Provide the (X, Y) coordinate of the cell's center where the given text is located.  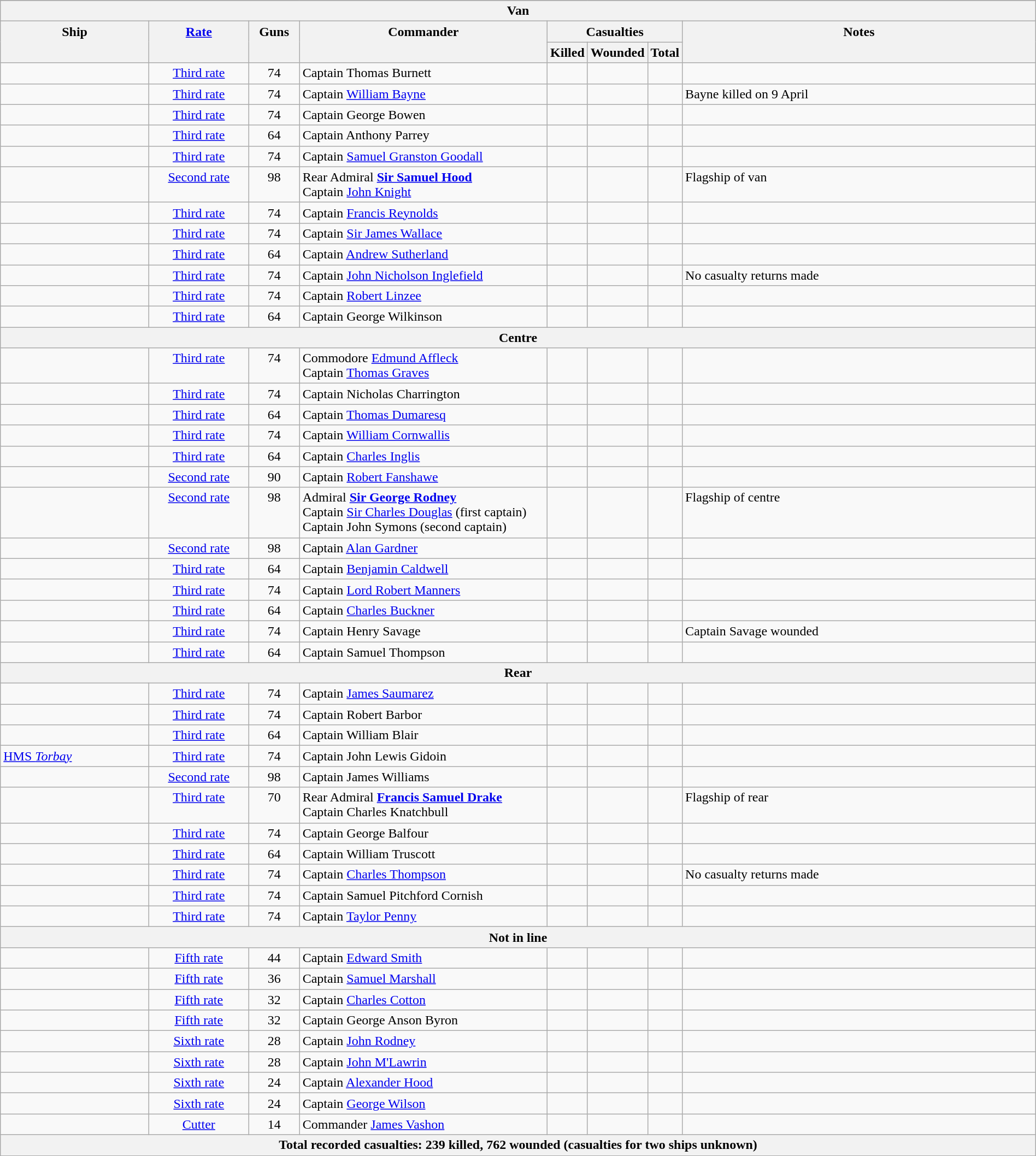
Captain Charles Buckner (423, 610)
Flagship of rear (859, 805)
Captain Robert Linzee (423, 296)
Commander (423, 42)
Captain Andrew Sutherland (423, 254)
Captain William Cornwallis (423, 435)
Centre (518, 338)
90 (274, 477)
Captain Sir James Wallace (423, 233)
Captain Alan Gardner (423, 548)
44 (274, 958)
Captain Francis Reynolds (423, 213)
Captain Thomas Burnett (423, 73)
Captain James Williams (423, 777)
Bayne killed on 9 April (859, 94)
Rate (199, 42)
Captain Benjamin Caldwell (423, 569)
Captain John M'Lawrin (423, 1062)
Rear (518, 673)
Captain George Wilkinson (423, 317)
36 (274, 978)
Captain Anthony Parrey (423, 135)
Captain John Rodney (423, 1041)
Wounded (617, 52)
Captain William Blair (423, 735)
Captain Thomas Dumaresq (423, 415)
Notes (859, 42)
Captain Edward Smith (423, 958)
Rear Admiral Sir Samuel HoodCaptain John Knight (423, 185)
14 (274, 1124)
HMS Torbay (75, 756)
Captain Henry Savage (423, 631)
Captain William Truscott (423, 854)
Captain Samuel Thompson (423, 652)
Captain Robert Barbor (423, 715)
Ship (75, 42)
Captain George Bowen (423, 115)
Captain Charles Thompson (423, 875)
Captain George Wilson (423, 1104)
Captain Savage wounded (859, 631)
Captain Lord Robert Manners (423, 589)
Total (665, 52)
Captain Charles Cotton (423, 999)
Commodore Edmund AffleckCaptain Thomas Graves (423, 366)
Killed (568, 52)
Captain Samuel Pitchford Cornish (423, 895)
Captain George Anson Byron (423, 1021)
Captain Samuel Marshall (423, 978)
Total recorded casualties: 239 killed, 762 wounded (casualties for two ships unknown) (518, 1145)
Captain Robert Fanshawe (423, 477)
Captain George Balfour (423, 833)
Captain Alexander Hood (423, 1083)
Flagship of centre (859, 512)
Captain James Saumarez (423, 694)
Cutter (199, 1124)
Not in line (518, 937)
Rear Admiral Francis Samuel DrakeCaptain Charles Knatchbull (423, 805)
Guns (274, 42)
Captain Taylor Penny (423, 916)
Casualties (615, 32)
Captain John Lewis Gidoin (423, 756)
Captain Nicholas Charrington (423, 394)
70 (274, 805)
Captain William Bayne (423, 94)
Captain Samuel Granston Goodall (423, 156)
Captain Charles Inglis (423, 456)
Commander James Vashon (423, 1124)
Flagship of van (859, 185)
Captain John Nicholson Inglefield (423, 275)
Admiral Sir George RodneyCaptain Sir Charles Douglas (first captain)Captain John Symons (second captain) (423, 512)
Van (518, 11)
